For the text-containing cell, return its midpoint in (x, y) coordinate format. 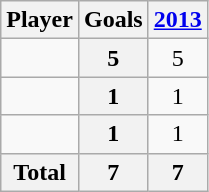
2013 (178, 20)
Goals (113, 20)
Total (40, 172)
Player (40, 20)
